Search for the cell housing the specified text and yield its (x, y) center coordinate. 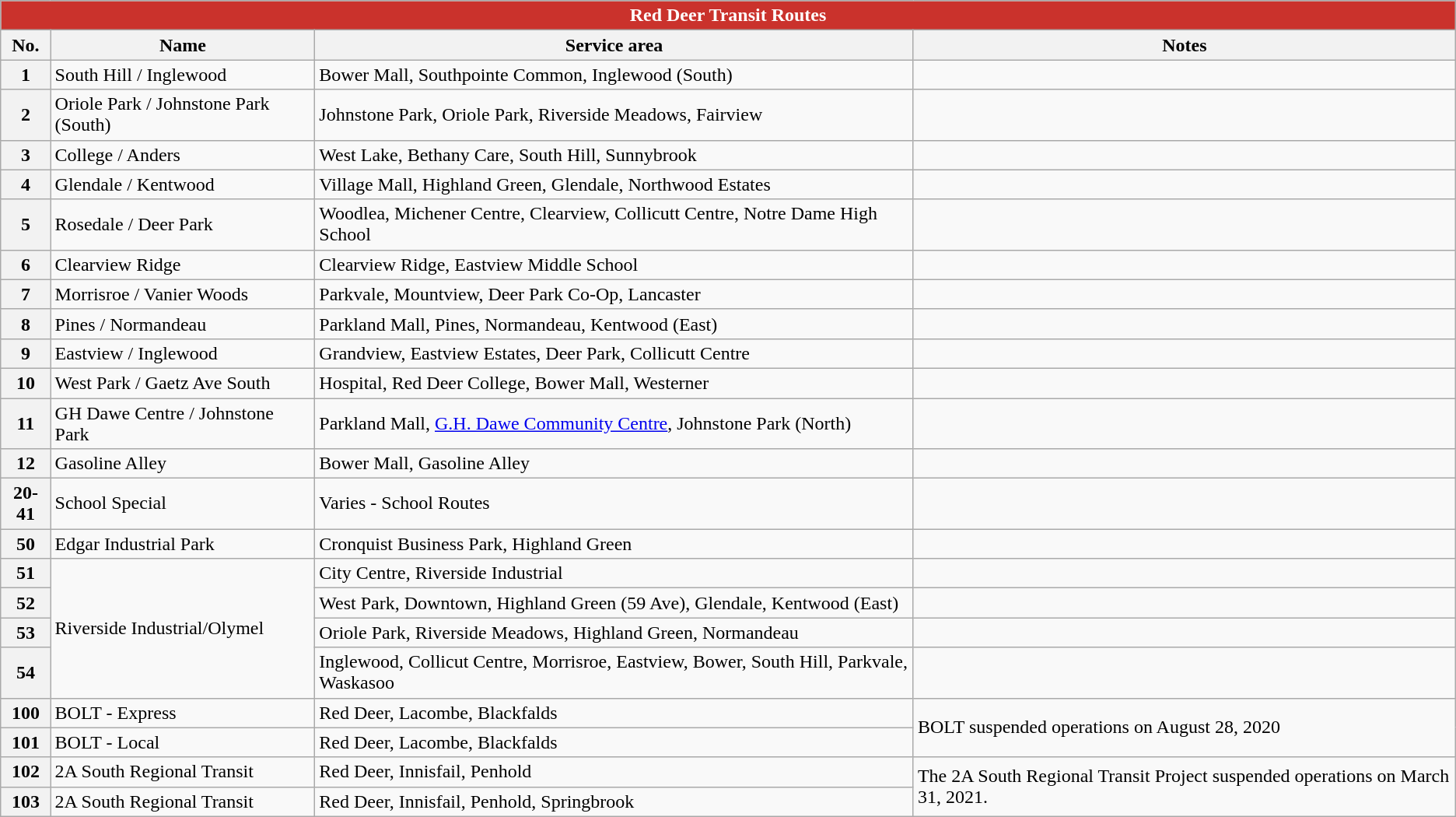
The 2A South Regional Transit Project suspended operations on March 31, 2021. (1184, 787)
3 (26, 155)
Pines / Normandeau (183, 324)
Cronquist Business Park, Highland Green (614, 544)
2 (26, 115)
BOLT - Local (183, 742)
101 (26, 742)
Inglewood, Collicut Centre, Morrisroe, Eastview, Bower, South Hill, Parkvale, Waskasoo (614, 672)
Clearview Ridge (183, 265)
Red Deer, Innisfail, Penhold (614, 772)
Grandview, Eastview Estates, Deer Park, Collicutt Centre (614, 353)
102 (26, 772)
Rosedale / Deer Park (183, 224)
Bower Mall, Southpointe Common, Inglewood (South) (614, 75)
Varies - School Routes (614, 504)
Parkvale, Mountview, Deer Park Co-Op, Lancaster (614, 294)
50 (26, 544)
Riverside Industrial/Olymel (183, 629)
52 (26, 603)
6 (26, 265)
Glendale / Kentwood (183, 184)
20-41 (26, 504)
Notes (1184, 45)
West Park / Gaetz Ave South (183, 383)
54 (26, 672)
10 (26, 383)
Edgar Industrial Park (183, 544)
Gasoline Alley (183, 464)
Johnstone Park, Oriole Park, Riverside Meadows, Fairview (614, 115)
Red Deer, Innisfail, Penhold, Springbrook (614, 801)
Clearview Ridge, Eastview Middle School (614, 265)
7 (26, 294)
Eastview / Inglewood (183, 353)
Parkland Mall, G.H. Dawe Community Centre, Johnstone Park (North) (614, 423)
GH Dawe Centre / Johnstone Park (183, 423)
West Park, Downtown, Highland Green (59 Ave), Glendale, Kentwood (East) (614, 603)
53 (26, 633)
12 (26, 464)
Hospital, Red Deer College, Bower Mall, Westerner (614, 383)
College / Anders (183, 155)
School Special (183, 504)
100 (26, 713)
Parkland Mall, Pines, Normandeau, Kentwood (East) (614, 324)
103 (26, 801)
No. (26, 45)
5 (26, 224)
Oriole Park, Riverside Meadows, Highland Green, Normandeau (614, 633)
4 (26, 184)
51 (26, 573)
Name (183, 45)
Morrisroe / Vanier Woods (183, 294)
8 (26, 324)
BOLT suspended operations on August 28, 2020 (1184, 728)
West Lake, Bethany Care, South Hill, Sunnybrook (614, 155)
Bower Mall, Gasoline Alley (614, 464)
Red Deer Transit Routes (728, 16)
Village Mall, Highland Green, Glendale, Northwood Estates (614, 184)
11 (26, 423)
South Hill / Inglewood (183, 75)
Woodlea, Michener Centre, Clearview, Collicutt Centre, Notre Dame High School (614, 224)
City Centre, Riverside Industrial (614, 573)
1 (26, 75)
Oriole Park / Johnstone Park (South) (183, 115)
BOLT - Express (183, 713)
Service area (614, 45)
9 (26, 353)
